For the text-containing cell, return its midpoint in (x, y) coordinate format. 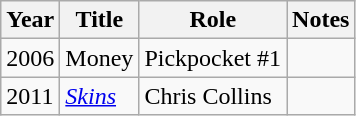
Notes (321, 20)
Year (30, 20)
Pickpocket #1 (213, 58)
Role (213, 20)
Title (100, 20)
2011 (30, 96)
Chris Collins (213, 96)
Skins (100, 96)
2006 (30, 58)
Money (100, 58)
